Provide the (x, y) coordinate of the cell's center where the given text is located.  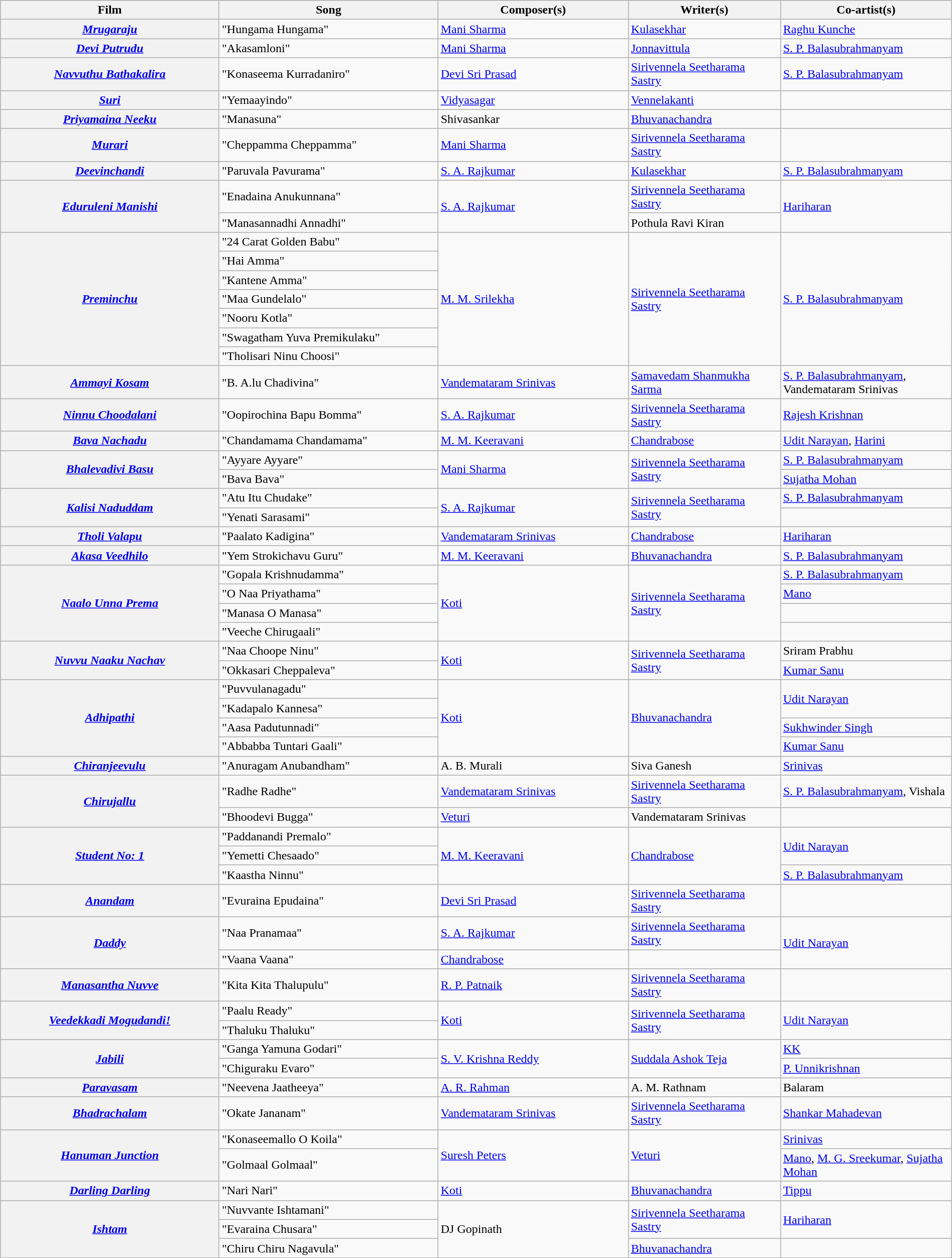
"Kantene Amma" (328, 280)
"Yem Strokichavu Guru" (328, 555)
"Evaraina Chusara" (328, 1229)
"Radhe Radhe" (328, 791)
Shankar Mahadevan (866, 1113)
Writer(s) (704, 10)
Sriram Prabhu (866, 651)
"Naa Choope Ninu" (328, 651)
Navvuthu Bathakalira (110, 74)
"Chiru Chiru Nagavula" (328, 1248)
Film (110, 10)
Raghu Kunche (866, 29)
"Swagatham Yuva Premikulaku" (328, 337)
Tippu (866, 1191)
Suri (110, 100)
Suresh Peters (533, 1156)
Anandam (110, 901)
Siva Ganesh (704, 766)
Ninnu Choodalani (110, 415)
"Manasannadhi Annadhi" (328, 222)
M. M. Srilekha (533, 299)
"Chandamama Chandamama" (328, 441)
Deevinchandi (110, 171)
"Hai Amma" (328, 261)
"Bava Bava" (328, 479)
"Gopala Krishnudamma" (328, 574)
"Konaseema Kurradaniro" (328, 74)
Balaram (866, 1087)
P. Unnikrishnan (866, 1068)
"Veeche Chirugaali" (328, 632)
Student No: 1 (110, 855)
KK (866, 1049)
Sujatha Mohan (866, 479)
A. R. Rahman (533, 1087)
Naalo Unna Prema (110, 603)
Pothula Ravi Kiran (704, 222)
"Okkasari Cheppaleva" (328, 670)
"Paalato Kadigina" (328, 536)
Vennelakanti (704, 100)
"Yemaayindo" (328, 100)
Bhadrachalam (110, 1113)
"Anuragam Anubandham" (328, 766)
Suddala Ashok Teja (704, 1059)
Priyamaina Neeku (110, 119)
"Thaluku Thaluku" (328, 1030)
Daddy (110, 943)
Veedekkadi Mogudandi! (110, 1021)
"Golmaal Golmaal" (328, 1165)
"Kadapalo Kannesa" (328, 708)
"24 Carat Golden Babu" (328, 241)
Darling Darling (110, 1191)
"Tholisari Ninu Choosi" (328, 356)
"Kita Kita Thalupulu" (328, 985)
Shivasankar (533, 119)
"Atu Itu Chudake" (328, 498)
Kalisi Naduddam (110, 508)
Devi Putrudu (110, 48)
Hanuman Junction (110, 1156)
"Vaana Vaana" (328, 959)
"Cheppamma Cheppamma" (328, 145)
"Ganga Yamuna Godari" (328, 1049)
Preminchu (110, 299)
Udit Narayan, Harini (866, 441)
Tholi Valapu (110, 536)
Jonnavittula (704, 48)
"Bhoodevi Bugga" (328, 817)
S. P. Balasubrahmanyam, Vandemataram Srinivas (866, 383)
"Nuvvante Ishtamani" (328, 1210)
Chirujallu (110, 801)
Sukhwinder Singh (866, 727)
"Maa Gundelalo" (328, 299)
Murari (110, 145)
"Akasamloni" (328, 48)
"Neevena Jaatheeya" (328, 1087)
Mano, M. G. Sreekumar, Sujatha Mohan (866, 1165)
"O Naa Priyathama" (328, 593)
"Yenati Sarasami" (328, 517)
Bava Nachadu (110, 441)
"Nari Nari" (328, 1191)
A. M. Rathnam (704, 1087)
Bhalevadivi Basu (110, 469)
Adhipathi (110, 718)
"Paalu Ready" (328, 1011)
Samavedam Shanmukha Sarma (704, 383)
"Evuraina Epudaina" (328, 901)
"Paddanandi Premalo" (328, 836)
Manasantha Nuvve (110, 985)
S. V. Krishna Reddy (533, 1059)
Jabili (110, 1059)
Mrugaraju (110, 29)
"Okate Jananam" (328, 1113)
Co-artist(s) (866, 10)
"Paruvala Pavurama" (328, 171)
Chiranjeevulu (110, 766)
DJ Gopinath (533, 1229)
S. P. Balasubrahmanyam, Vishala (866, 791)
R. P. Patnaik (533, 985)
"Puvvulanagadu" (328, 689)
"Kaastha Ninnu" (328, 874)
A. B. Murali (533, 766)
"Aasa Padutunnadi" (328, 727)
Nuvvu Naaku Nachav (110, 661)
"Manasa O Manasa" (328, 613)
Mano (866, 593)
"Yemetti Chesaado" (328, 855)
Ammayi Kosam (110, 383)
Akasa Veedhilo (110, 555)
Composer(s) (533, 10)
"Nooru Kotla" (328, 318)
"Manasuna" (328, 119)
"Oopirochina Bapu Bomma" (328, 415)
"Chiguraku Evaro" (328, 1068)
Eduruleni Manishi (110, 206)
"Abbabba Tuntari Gaali" (328, 746)
"Ayyare Ayyare" (328, 460)
"Konaseemallo O Koila" (328, 1139)
Vidyasagar (533, 100)
Rajesh Krishnan (866, 415)
"Hungama Hungama" (328, 29)
"Naa Pranamaa" (328, 933)
"B. A.lu Chadivina" (328, 383)
"Enadaina Anukunnana" (328, 197)
Ishtam (110, 1229)
Paravasam (110, 1087)
Song (328, 10)
